Pinpoint the cell where the given text exists, returning its (X, Y) midpoint coordinate. 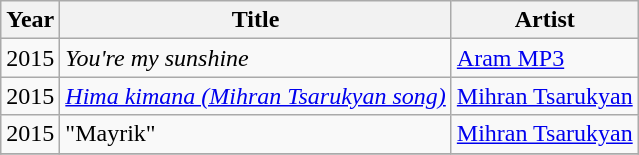
Artist (544, 20)
Hima kimana (Mihran Tsarukyan song) (256, 96)
Title (256, 20)
Aram MP3 (544, 58)
"Mayrik" (256, 134)
You're my sunshine (256, 58)
Year (30, 20)
